Locate the cell with the specified text and output its [X, Y] center coordinate. 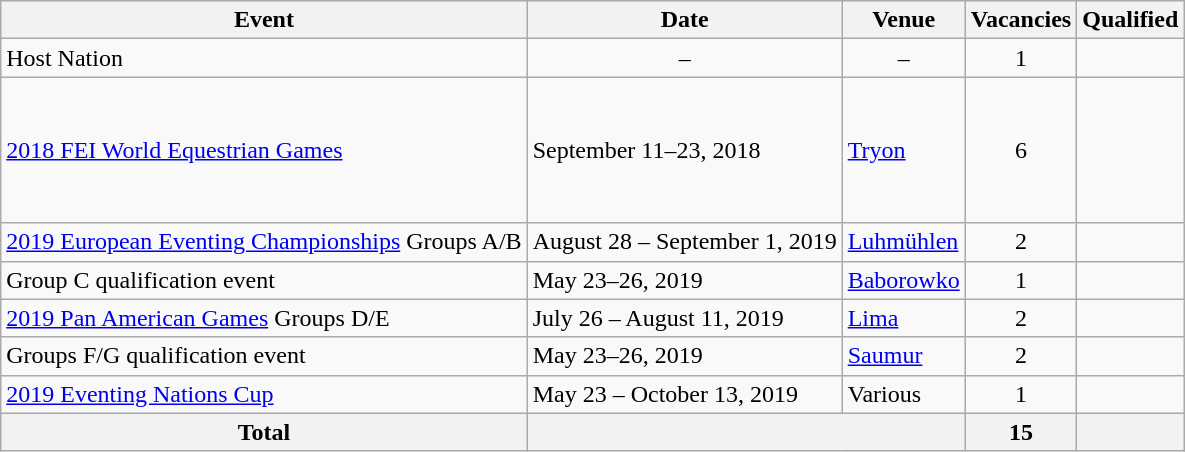
August 28 – September 1, 2019 [684, 242]
Group C qualification event [264, 280]
Vacancies [1021, 20]
Luhmühlen [904, 242]
Tryon [904, 150]
2018 FEI World Equestrian Games [264, 150]
Baborowko [904, 280]
6 [1021, 150]
Lima [904, 318]
Groups F/G qualification event [264, 356]
Total [264, 432]
15 [1021, 432]
July 26 – August 11, 2019 [684, 318]
Host Nation [264, 58]
May 23 – October 13, 2019 [684, 394]
2019 Eventing Nations Cup [264, 394]
Event [264, 20]
Venue [904, 20]
Qualified [1130, 20]
2019 European Eventing Championships Groups A/B [264, 242]
Date [684, 20]
Various [904, 394]
Saumur [904, 356]
September 11–23, 2018 [684, 150]
2019 Pan American Games Groups D/E [264, 318]
